Provide the [x, y] coordinate of the cell's center where the given text is located.  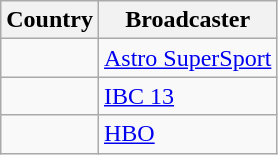
Astro SuperSport [187, 58]
IBC 13 [187, 96]
HBO [187, 134]
Broadcaster [187, 20]
Country [50, 20]
